Provide the [X, Y] coordinate of the cell's center where the given text is located.  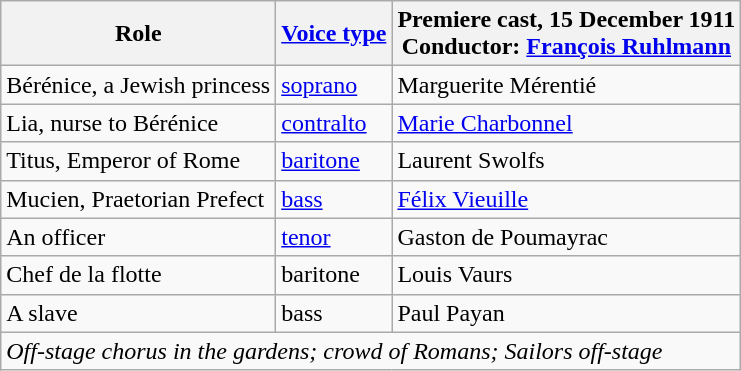
Off-stage chorus in the gardens; crowd of Romans; Sailors off-stage [371, 351]
Voice type [334, 34]
A slave [138, 313]
Gaston de Poumayrac [566, 237]
contralto [334, 123]
Marguerite Mérentié [566, 85]
Titus, Emperor of Rome [138, 161]
Lia, nurse to Bérénice [138, 123]
Role [138, 34]
Louis Vaurs [566, 275]
tenor [334, 237]
Paul Payan [566, 313]
Mucien, Praetorian Prefect [138, 199]
Laurent Swolfs [566, 161]
Marie Charbonnel [566, 123]
Félix Vieuille [566, 199]
Chef de la flotte [138, 275]
soprano [334, 85]
Bérénice, a Jewish princess [138, 85]
Premiere cast, 15 December 1911Conductor: François Ruhlmann [566, 34]
An officer [138, 237]
